Extract the (X, Y) coordinate from the center of the cell holding the provided text.  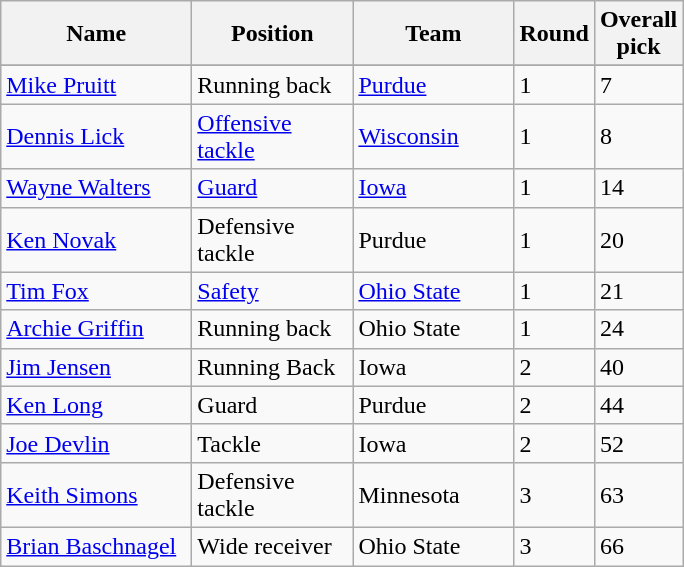
52 (638, 443)
Round (554, 34)
Running Back (272, 367)
Overall pick (638, 34)
Brian Baschnagel (96, 546)
Dennis Lick (96, 136)
Ken Novak (96, 240)
Joe Devlin (96, 443)
Keith Simons (96, 494)
40 (638, 367)
Name (96, 34)
20 (638, 240)
Position (272, 34)
21 (638, 291)
Wayne Walters (96, 188)
66 (638, 546)
63 (638, 494)
Minnesota (434, 494)
Tackle (272, 443)
Offensive tackle (272, 136)
14 (638, 188)
Safety (272, 291)
44 (638, 405)
24 (638, 329)
7 (638, 85)
Tim Fox (96, 291)
Wisconsin (434, 136)
Jim Jensen (96, 367)
Archie Griffin (96, 329)
Team (434, 34)
8 (638, 136)
Ken Long (96, 405)
Wide receiver (272, 546)
Mike Pruitt (96, 85)
